Identify which cell holds the provided text, then report its (X, Y) central coordinate. 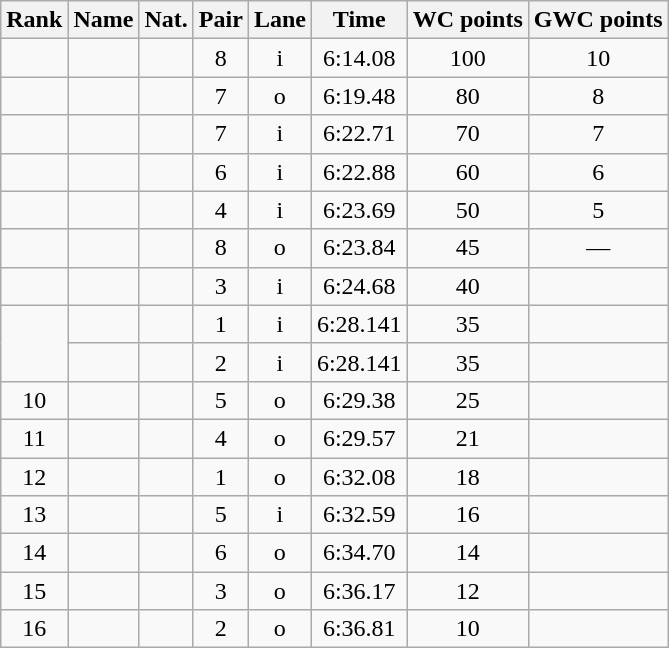
11 (34, 438)
WC points (468, 20)
40 (468, 286)
6:22.88 (359, 172)
21 (468, 438)
6:32.59 (359, 515)
45 (468, 248)
Time (359, 20)
6:23.84 (359, 248)
60 (468, 172)
GWC points (598, 20)
Nat. (166, 20)
6:22.71 (359, 134)
25 (468, 400)
6:34.70 (359, 553)
80 (468, 96)
6:24.68 (359, 286)
6:36.17 (359, 591)
6:19.48 (359, 96)
6:36.81 (359, 629)
15 (34, 591)
18 (468, 477)
6:29.38 (359, 400)
70 (468, 134)
Pair (220, 20)
6:23.69 (359, 210)
— (598, 248)
50 (468, 210)
Lane (280, 20)
Name (104, 20)
13 (34, 515)
100 (468, 58)
6:14.08 (359, 58)
6:29.57 (359, 438)
6:32.08 (359, 477)
Rank (34, 20)
